Determine the [X, Y] coordinate at the center of the cell enclosing the given text.  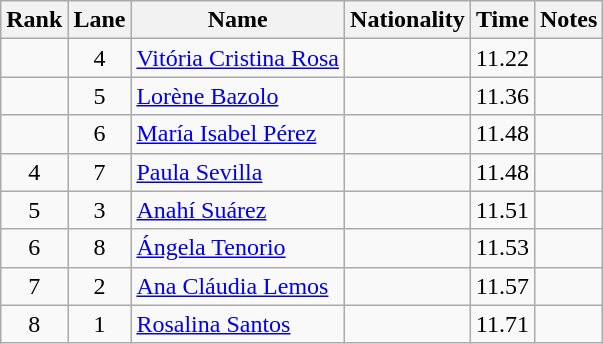
Paula Sevilla [238, 172]
11.71 [502, 324]
Rank [34, 20]
Lorène Bazolo [238, 96]
11.36 [502, 96]
Vitória Cristina Rosa [238, 58]
11.51 [502, 210]
Name [238, 20]
María Isabel Pérez [238, 134]
Rosalina Santos [238, 324]
Time [502, 20]
11.22 [502, 58]
Anahí Suárez [238, 210]
2 [100, 286]
11.57 [502, 286]
Ana Cláudia Lemos [238, 286]
Lane [100, 20]
1 [100, 324]
Ángela Tenorio [238, 248]
Notes [568, 20]
Nationality [408, 20]
11.53 [502, 248]
3 [100, 210]
